Search for the cell housing the specified text and yield its [x, y] center coordinate. 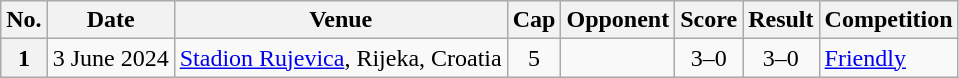
Venue [340, 20]
Date [110, 20]
No. [24, 20]
3 June 2024 [110, 58]
Friendly [888, 58]
Cap [534, 20]
Competition [888, 20]
Score [709, 20]
5 [534, 58]
Opponent [618, 20]
Result [781, 20]
1 [24, 58]
Stadion Rujevica, Rijeka, Croatia [340, 58]
